For the text-containing cell, return its midpoint in (X, Y) coordinate format. 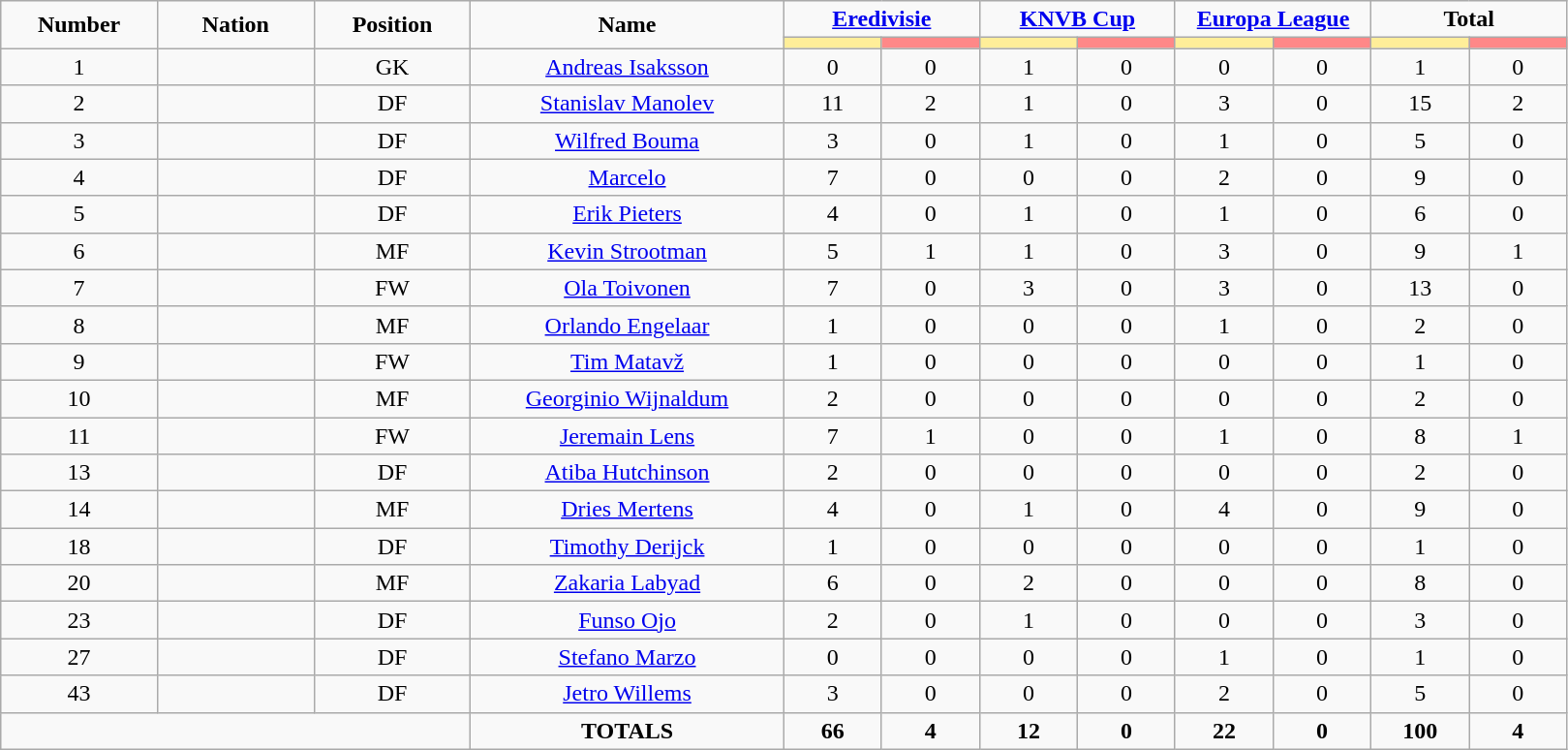
GK (392, 67)
Name (628, 25)
Dries Mertens (628, 510)
10 (79, 398)
Funso Ojo (628, 620)
KNVB Cup (1077, 19)
27 (79, 657)
Erik Pieters (628, 214)
20 (79, 583)
Total (1469, 19)
100 (1420, 731)
Ola Toivonen (628, 288)
Jeremain Lens (628, 435)
66 (833, 731)
Nation (235, 25)
Andreas Isaksson (628, 67)
18 (79, 547)
TOTALS (628, 731)
12 (1029, 731)
43 (79, 694)
Wilfred Bouma (628, 141)
Europa League (1273, 19)
Kevin Strootman (628, 251)
Tim Matavž (628, 361)
22 (1224, 731)
Number (79, 25)
15 (1420, 104)
Stefano Marzo (628, 657)
Georginio Wijnaldum (628, 398)
Jetro Willems (628, 694)
Stanislav Manolev (628, 104)
Timothy Derijck (628, 547)
Marcelo (628, 177)
23 (79, 620)
Eredivisie (881, 19)
Zakaria Labyad (628, 583)
Position (392, 25)
Orlando Engelaar (628, 325)
Atiba Hutchinson (628, 473)
14 (79, 510)
